Locate the cell with the specified text and output its (x, y) center coordinate. 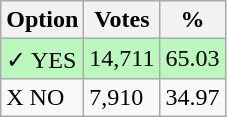
34.97 (192, 97)
Option (42, 20)
65.03 (192, 59)
7,910 (122, 97)
✓ YES (42, 59)
% (192, 20)
Votes (122, 20)
14,711 (122, 59)
X NO (42, 97)
